Locate the cell with the specified text and output its [x, y] center coordinate. 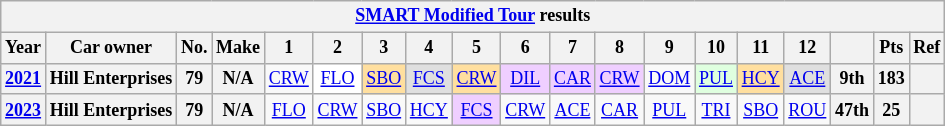
Car owner [110, 48]
6 [526, 48]
TRI [716, 110]
3 [384, 48]
SMART Modified Tour results [473, 16]
ROU [808, 110]
11 [760, 48]
10 [716, 48]
2 [338, 48]
25 [891, 110]
DOM [670, 78]
Year [24, 48]
183 [891, 78]
1 [288, 48]
9 [670, 48]
9th [852, 78]
Ref [927, 48]
4 [428, 48]
5 [476, 48]
Make [238, 48]
7 [573, 48]
2021 [24, 78]
DIL [526, 78]
12 [808, 48]
No. [194, 48]
47th [852, 110]
Pts [891, 48]
2023 [24, 110]
8 [620, 48]
